Identify which cell holds the provided text, then report its [X, Y] central coordinate. 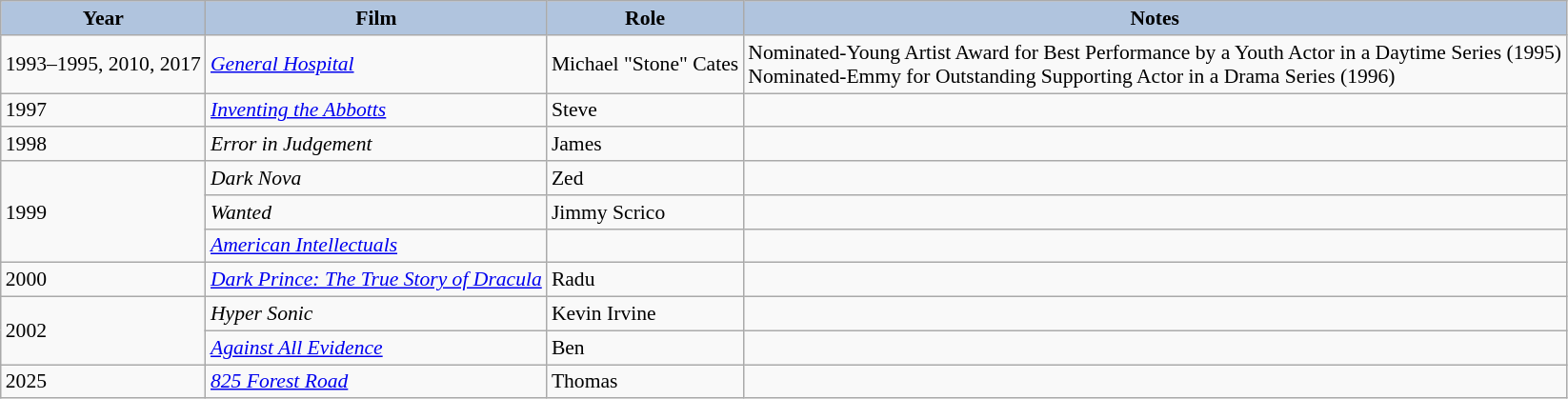
Radu [645, 280]
1993–1995, 2010, 2017 [103, 65]
1997 [103, 110]
2000 [103, 280]
2002 [103, 331]
Year [103, 18]
Ben [645, 348]
Dark Prince: The True Story of Dracula [376, 280]
1998 [103, 145]
Thomas [645, 382]
General Hospital [376, 65]
Dark Nova [376, 178]
Wanted [376, 212]
Jimmy Scrico [645, 212]
2025 [103, 382]
825 Forest Road [376, 382]
Zed [645, 178]
Inventing the Abbotts [376, 110]
Hyper Sonic [376, 314]
James [645, 145]
Steve [645, 110]
Film [376, 18]
Notes [1155, 18]
Role [645, 18]
Michael "Stone" Cates [645, 65]
Against All Evidence [376, 348]
Error in Judgement [376, 145]
American Intellectuals [376, 246]
Kevin Irvine [645, 314]
1999 [103, 211]
